Search for the cell housing the specified text and yield its (x, y) center coordinate. 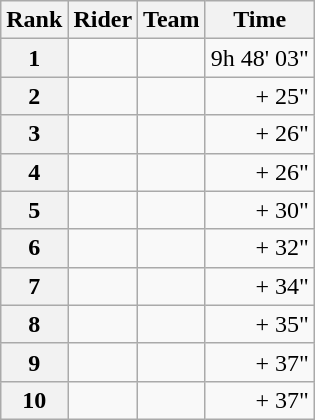
Rider (103, 20)
+ 34" (260, 286)
+ 30" (260, 210)
10 (34, 400)
2 (34, 96)
Time (260, 20)
Rank (34, 20)
6 (34, 248)
+ 32" (260, 248)
Team (172, 20)
+ 35" (260, 324)
8 (34, 324)
5 (34, 210)
1 (34, 58)
7 (34, 286)
3 (34, 134)
9h 48' 03" (260, 58)
9 (34, 362)
+ 25" (260, 96)
4 (34, 172)
